Identify which cell holds the provided text, then report its (X, Y) central coordinate. 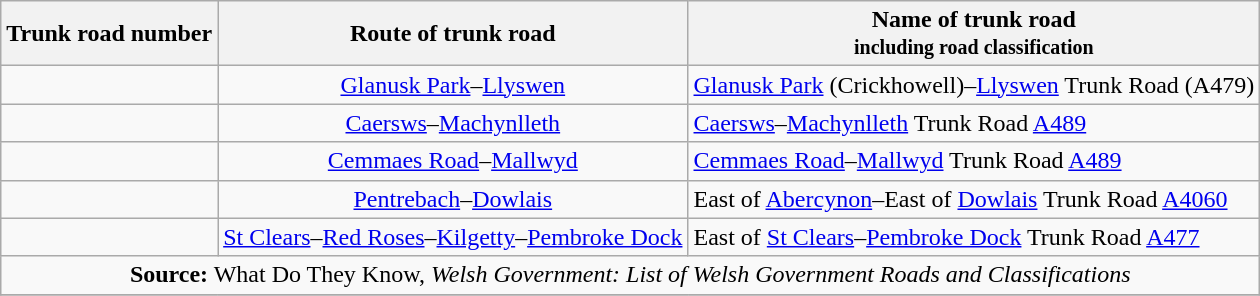
Caersws–Machynlleth Trunk Road A489 (974, 123)
East of St Clears–Pembroke Dock Trunk Road A477 (974, 237)
Glanusk Park (Crickhowell)–Llyswen Trunk Road (A479) (974, 85)
Glanusk Park–Llyswen (453, 85)
Cemmaes Road–Mallwyd (453, 161)
Route of trunk road (453, 34)
Caersws–Machynlleth (453, 123)
Source: What Do They Know, Welsh Government: List of Welsh Government Roads and Classifications (630, 275)
St Clears–Red Roses–Kilgetty–Pembroke Dock (453, 237)
Cemmaes Road–Mallwyd Trunk Road A489 (974, 161)
Trunk road number (110, 34)
Name of trunk roadincluding road classification (974, 34)
East of Abercynon–East of Dowlais Trunk Road A4060 (974, 199)
Pentrebach–Dowlais (453, 199)
